Detect which cell encompasses the target text, then output its (X, Y) center coordinate. 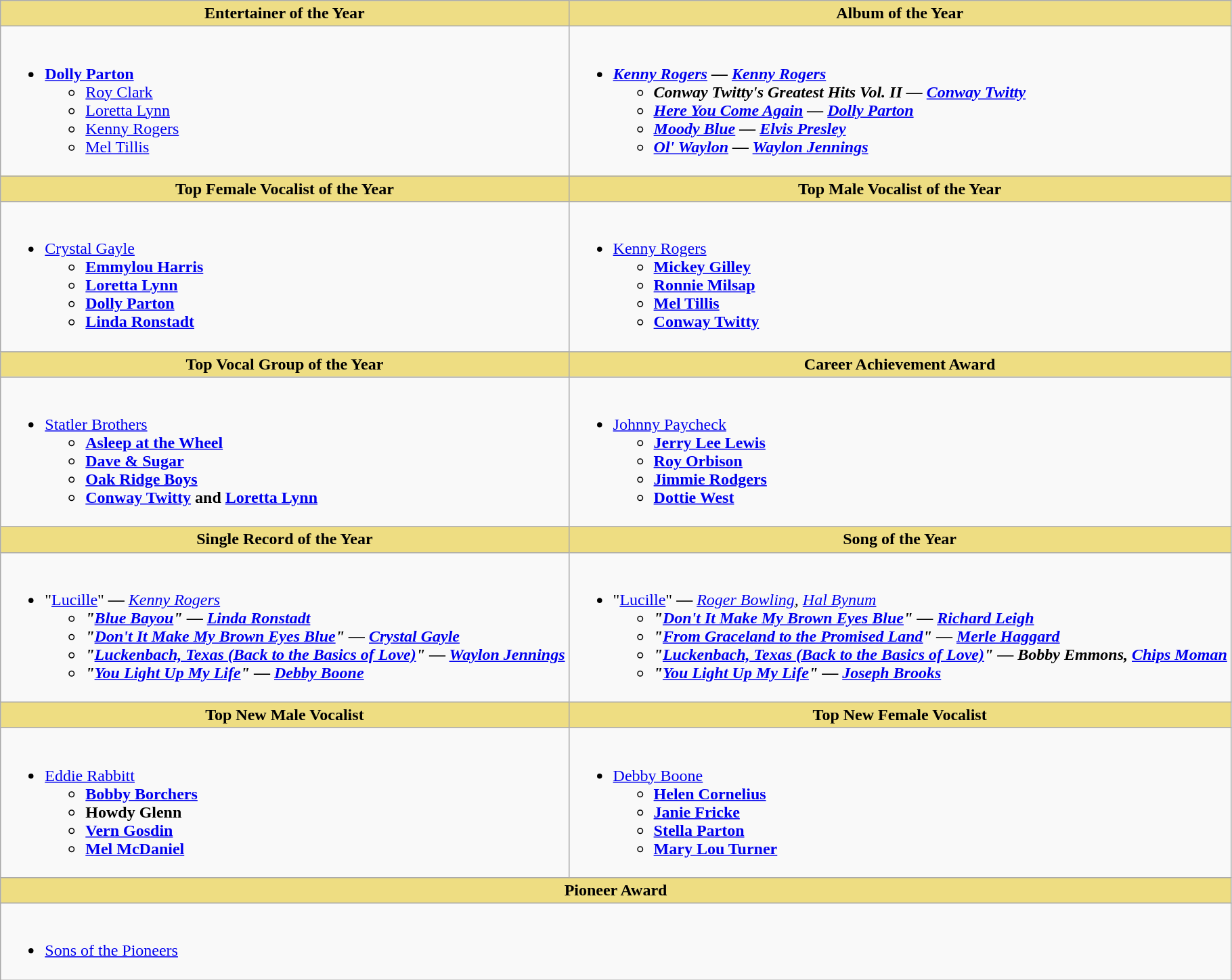
Statler BrothersAsleep at the WheelDave & SugarOak Ridge BoysConway Twitty and Loretta Lynn (284, 452)
Crystal GayleEmmylou HarrisLoretta LynnDolly PartonLinda Ronstadt (284, 276)
Album of the Year (900, 14)
Top Vocal Group of the Year (284, 364)
Single Record of the Year (284, 539)
Top Female Vocalist of the Year (284, 189)
Entertainer of the Year (284, 14)
Top Male Vocalist of the Year (900, 189)
Top New Female Vocalist (900, 715)
Dolly PartonRoy ClarkLoretta LynnKenny RogersMel Tillis (284, 102)
Pioneer Award (616, 890)
Top New Male Vocalist (284, 715)
Song of the Year (900, 539)
Career Achievement Award (900, 364)
Kenny RogersMickey GilleyRonnie MilsapMel TillisConway Twitty (900, 276)
Johnny PaycheckJerry Lee LewisRoy OrbisonJimmie RodgersDottie West (900, 452)
Eddie RabbittBobby BorchersHowdy GlennVern GosdinMel McDaniel (284, 803)
Debby BooneHelen CorneliusJanie FrickeStella PartonMary Lou Turner (900, 803)
Sons of the Pioneers (616, 941)
